Output the [x, y] coordinate of the center of the cell containing the given text.  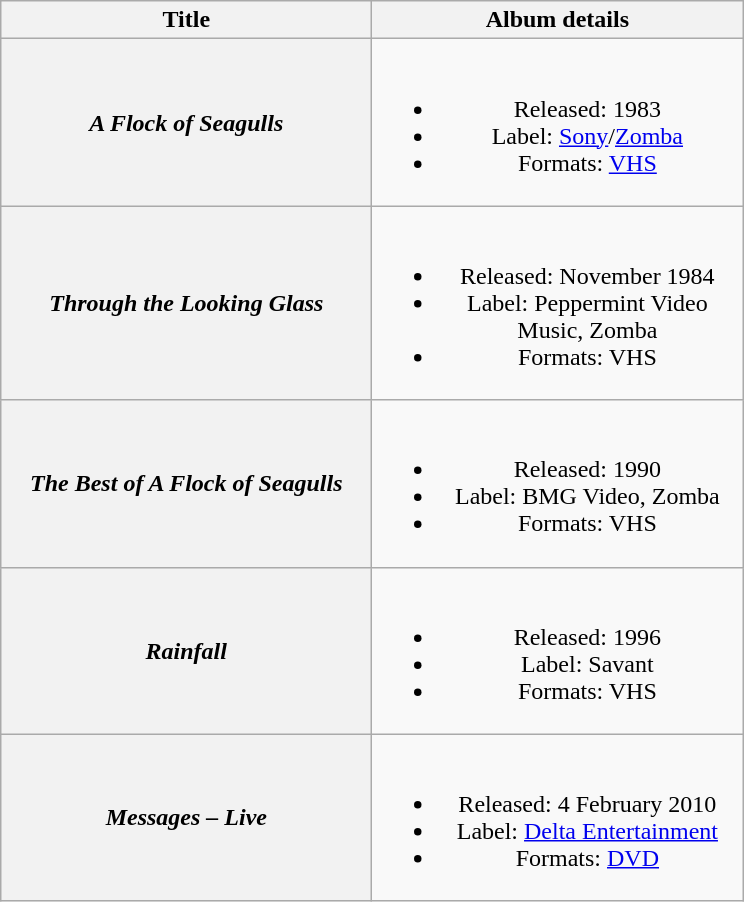
Released: 1983Label: Sony/ZombaFormats: VHS [558, 122]
A Flock of Seagulls [186, 122]
Title [186, 20]
Released: 1990Label: BMG Video, ZombaFormats: VHS [558, 484]
Released: 4 February 2010Label: Delta EntertainmentFormats: DVD [558, 818]
Released: November 1984Label: Peppermint Video Music, ZombaFormats: VHS [558, 303]
Album details [558, 20]
Rainfall [186, 650]
Released: 1996Label: SavantFormats: VHS [558, 650]
Through the Looking Glass [186, 303]
Messages – Live [186, 818]
The Best of A Flock of Seagulls [186, 484]
